Search for the cell housing the specified text and yield its [x, y] center coordinate. 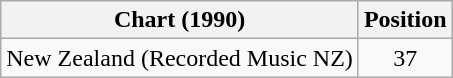
New Zealand (Recorded Music NZ) [180, 58]
Chart (1990) [180, 20]
Position [405, 20]
37 [405, 58]
